From the cell containing the given text, extract its center point as [x, y] coordinate. 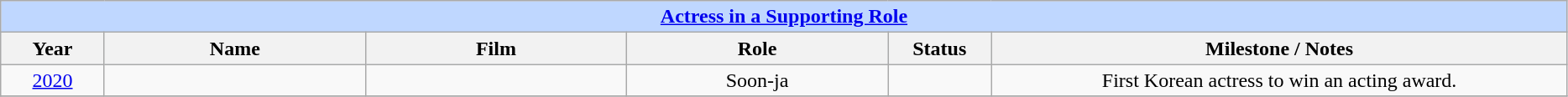
Role [757, 48]
2020 [53, 80]
Actress in a Supporting Role [784, 17]
Milestone / Notes [1279, 48]
Film [495, 48]
Soon-ja [757, 80]
Name [235, 48]
Status [940, 48]
Year [53, 48]
First Korean actress to win an acting award. [1279, 80]
